Find where the given text appears and provide that cell's center as (X, Y) coordinate. 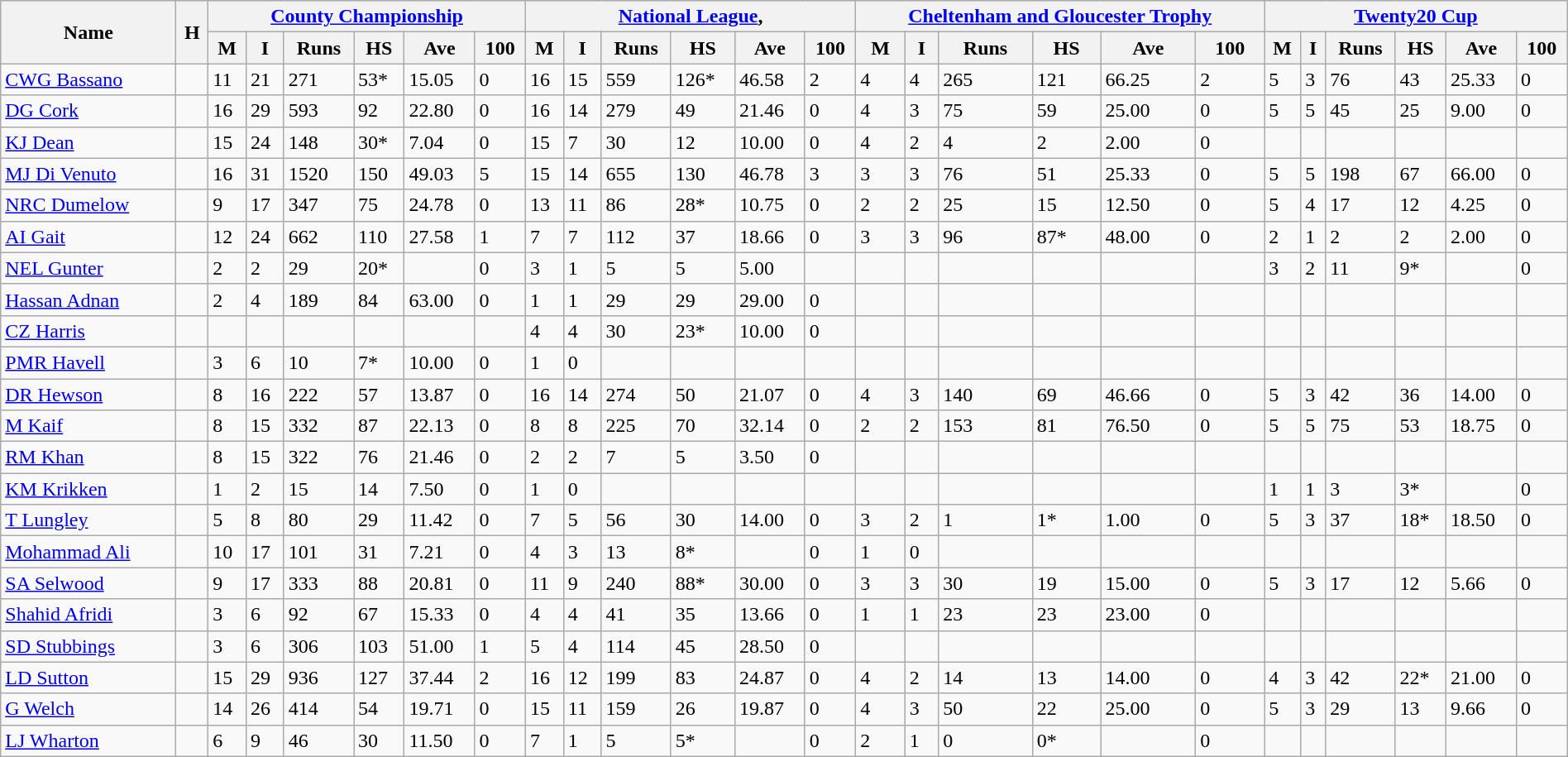
MJ Di Venuto (88, 174)
H (192, 32)
19.87 (769, 709)
126* (703, 79)
5.00 (769, 268)
Mohammad Ali (88, 552)
NRC Dumelow (88, 205)
87 (379, 426)
7.21 (440, 552)
28* (703, 205)
51 (1067, 174)
5.66 (1480, 583)
3* (1421, 489)
15.00 (1148, 583)
NEL Gunter (88, 268)
20.81 (440, 583)
9* (1421, 268)
1520 (318, 174)
1* (1067, 520)
13.66 (769, 615)
56 (636, 520)
36 (1421, 395)
189 (318, 299)
322 (318, 458)
43 (1421, 79)
37.44 (440, 678)
22.13 (440, 426)
RM Khan (88, 458)
83 (703, 678)
18.50 (1480, 520)
23* (703, 331)
12.50 (1148, 205)
23.00 (1148, 615)
M Kaif (88, 426)
CWG Bassano (88, 79)
SD Stubbings (88, 646)
7.50 (440, 489)
81 (1067, 426)
35 (703, 615)
49.03 (440, 174)
LJ Wharton (88, 740)
121 (1067, 79)
87* (1067, 237)
11.50 (440, 740)
22.80 (440, 111)
National League, (690, 17)
199 (636, 678)
240 (636, 583)
101 (318, 552)
140 (986, 395)
27.58 (440, 237)
57 (379, 395)
7* (379, 362)
222 (318, 395)
15.33 (440, 615)
T Lungley (88, 520)
347 (318, 205)
159 (636, 709)
53* (379, 79)
70 (703, 426)
30.00 (769, 583)
53 (1421, 426)
24.78 (440, 205)
76.50 (1148, 426)
1.00 (1148, 520)
5* (703, 740)
Shahid Afridi (88, 615)
279 (636, 111)
KM Krikken (88, 489)
148 (318, 142)
AI Gait (88, 237)
4.25 (1480, 205)
127 (379, 678)
9.66 (1480, 709)
46 (318, 740)
655 (636, 174)
LD Sutton (88, 678)
198 (1360, 174)
20* (379, 268)
936 (318, 678)
32.14 (769, 426)
8* (703, 552)
24.87 (769, 678)
130 (703, 174)
G Welch (88, 709)
84 (379, 299)
18* (1421, 520)
96 (986, 237)
69 (1067, 395)
29.00 (769, 299)
59 (1067, 111)
15.05 (440, 79)
21.00 (1480, 678)
51.00 (440, 646)
28.50 (769, 646)
150 (379, 174)
265 (986, 79)
88* (703, 583)
593 (318, 111)
86 (636, 205)
DG Cork (88, 111)
30* (379, 142)
54 (379, 709)
271 (318, 79)
CZ Harris (88, 331)
80 (318, 520)
110 (379, 237)
21 (265, 79)
46.58 (769, 79)
114 (636, 646)
Twenty20 Cup (1416, 17)
66.00 (1480, 174)
Cheltenham and Gloucester Trophy (1060, 17)
7.04 (440, 142)
333 (318, 583)
63.00 (440, 299)
225 (636, 426)
9.00 (1480, 111)
22 (1067, 709)
48.00 (1148, 237)
46.66 (1148, 395)
Name (88, 32)
3.50 (769, 458)
Hassan Adnan (88, 299)
13.87 (440, 395)
66.25 (1148, 79)
10.75 (769, 205)
41 (636, 615)
414 (318, 709)
559 (636, 79)
103 (379, 646)
County Championship (367, 17)
22* (1421, 678)
46.78 (769, 174)
112 (636, 237)
DR Hewson (88, 395)
88 (379, 583)
306 (318, 646)
19 (1067, 583)
KJ Dean (88, 142)
153 (986, 426)
0* (1067, 740)
11.42 (440, 520)
18.75 (1480, 426)
662 (318, 237)
49 (703, 111)
332 (318, 426)
PMR Havell (88, 362)
274 (636, 395)
19.71 (440, 709)
18.66 (769, 237)
21.07 (769, 395)
SA Selwood (88, 583)
